Scan for the cell matching the given text and deliver its [x, y] coordinate at center. 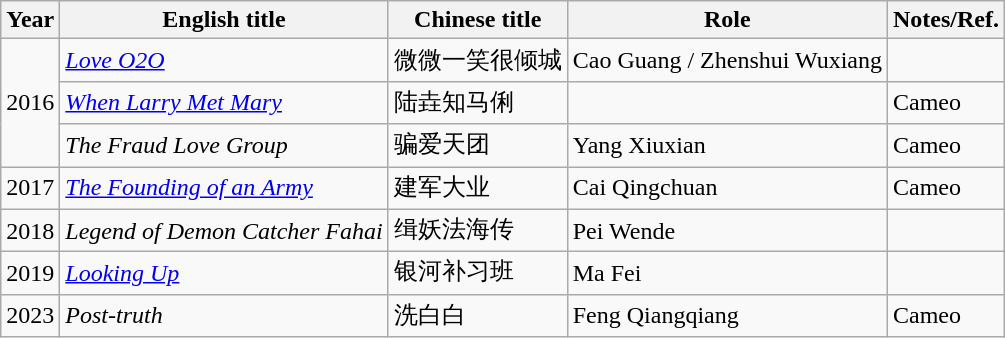
Cao Guang / Zhenshui Wuxiang [727, 60]
建军大业 [478, 188]
Role [727, 20]
Year [30, 20]
陆垚知马俐 [478, 102]
2023 [30, 316]
骗爱天团 [478, 146]
缉妖法海传 [478, 230]
Love O2O [224, 60]
The Fraud Love Group [224, 146]
When Larry Met Mary [224, 102]
洗白白 [478, 316]
Notes/Ref. [946, 20]
Looking Up [224, 274]
English title [224, 20]
2016 [30, 103]
The Founding of an Army [224, 188]
Pei Wende [727, 230]
Post-truth [224, 316]
Legend of Demon Catcher Fahai [224, 230]
银河补习班 [478, 274]
Feng Qiangqiang [727, 316]
Ma Fei [727, 274]
Chinese title [478, 20]
2017 [30, 188]
Cai Qingchuan [727, 188]
2019 [30, 274]
微微一笑很倾城 [478, 60]
Yang Xiuxian [727, 146]
2018 [30, 230]
